Scan for the cell matching the given text and deliver its [X, Y] coordinate at center. 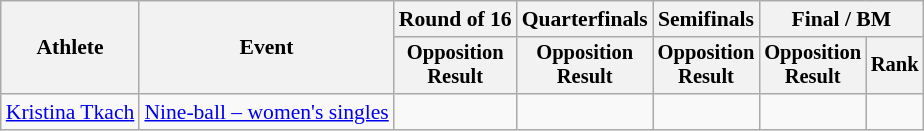
Kristina Tkach [70, 112]
Athlete [70, 48]
Quarterfinals [585, 19]
Semifinals [706, 19]
Final / BM [841, 19]
Round of 16 [456, 19]
Event [266, 48]
Nine-ball – women's singles [266, 112]
Rank [895, 66]
